Identify which cell holds the provided text, then report its (x, y) central coordinate. 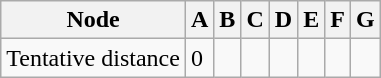
E (312, 20)
D (283, 20)
G (365, 20)
A (199, 20)
Node (94, 20)
Tentative distance (94, 58)
0 (199, 58)
F (338, 20)
C (255, 20)
B (228, 20)
